Return the [X, Y] coordinate for the center point of the cell that contains the specified text.  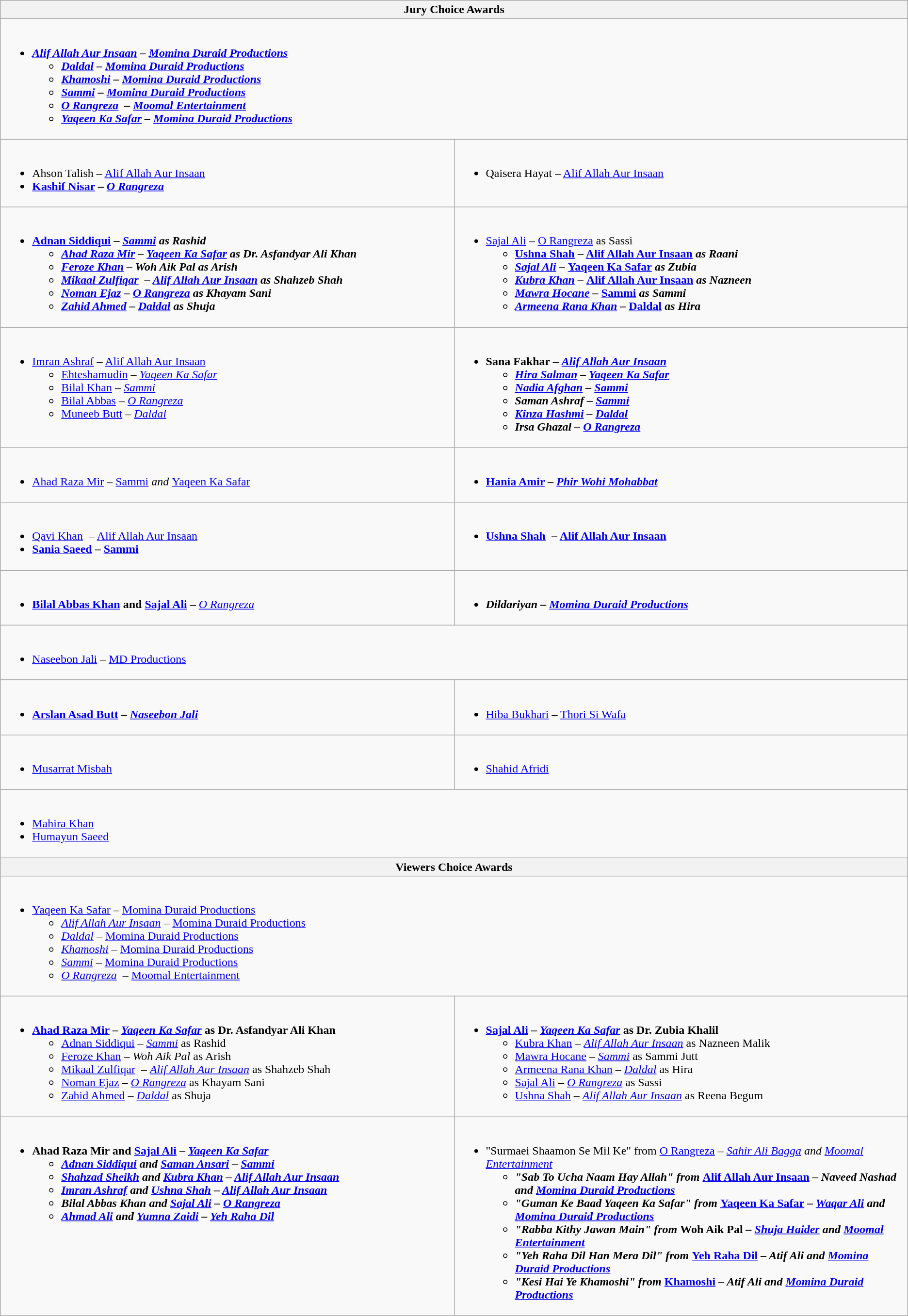
Ushna Shah – Alif Allah Aur Insaan [681, 536]
Shahid Afridi [681, 762]
Viewers Choice Awards [454, 867]
Arslan Asad Butt – Naseebon Jali [227, 707]
Imran Ashraf – Alif Allah Aur InsaanEhteshamudin – Yaqeen Ka SafarBilal Khan – SammiBilal Abbas – O RangrezaMuneeb Butt – Daldal [227, 387]
Sana Fakhar – Alif Allah Aur InsaanHira Salman – Yaqeen Ka SafarNadia Afghan – SammiSaman Ashraf – SammiKinza Hashmi – DaldalIrsa Ghazal – O Rangreza [681, 387]
Hania Amir – Phir Wohi Mohabbat [681, 475]
Musarrat Misbah [227, 762]
Mahira KhanHumayun Saeed [454, 823]
Naseebon Jali – MD Productions [454, 653]
Ahson Talish – Alif Allah Aur InsaanKashif Nisar – O Rangreza [227, 173]
Dildariyan – Momina Duraid Productions [681, 597]
Hiba Bukhari – Thori Si Wafa [681, 707]
Ahad Raza Mir – Sammi and Yaqeen Ka Safar [227, 475]
Bilal Abbas Khan and Sajal Ali – O Rangreza [227, 597]
Qavi Khan – Alif Allah Aur InsaanSania Saeed – Sammi [227, 536]
Jury Choice Awards [454, 10]
Qaisera Hayat – Alif Allah Aur Insaan [681, 173]
